Return (x, y) of the center of cell containing provided text 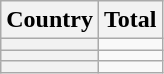
Country (50, 20)
Total (130, 20)
